Capture the cell that displays the provided text and extract its [x, y] central coordinate. 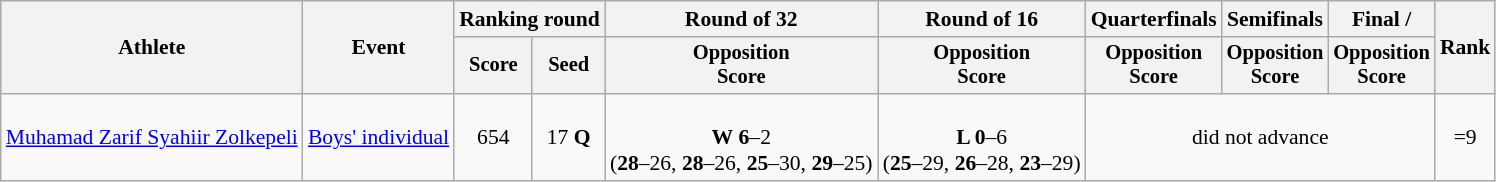
Muhamad Zarif Syahiir Zolkepeli [152, 138]
did not advance [1260, 138]
Score [493, 66]
Round of 16 [982, 19]
=9 [1466, 138]
Seed [568, 66]
Quarterfinals [1154, 19]
Final / [1382, 19]
Event [378, 48]
Rank [1466, 48]
Boys' individual [378, 138]
L 0–6(25–29, 26–28, 23–29) [982, 138]
W 6–2(28–26, 28–26, 25–30, 29–25) [742, 138]
Ranking round [530, 19]
17 Q [568, 138]
Athlete [152, 48]
654 [493, 138]
Round of 32 [742, 19]
Semifinals [1276, 19]
